Provide the (x, y) coordinate of the cell's center where the given text is located.  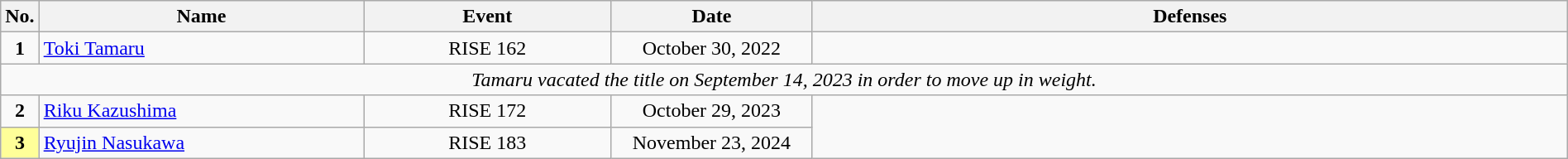
October 30, 2022 (712, 48)
Defenses (1189, 17)
Event (488, 17)
Date (712, 17)
RISE 162 (488, 48)
Toki Tamaru (202, 48)
1 (20, 48)
RISE 183 (488, 142)
November 23, 2024 (712, 142)
October 29, 2023 (712, 111)
2 (20, 111)
Name (202, 17)
Riku Kazushima (202, 111)
No. (20, 17)
Tamaru vacated the title on September 14, 2023 in order to move up in weight. (784, 79)
RISE 172 (488, 111)
Ryujin Nasukawa (202, 142)
3 (20, 142)
